Pinpoint the cell where the given text exists, returning its (X, Y) midpoint coordinate. 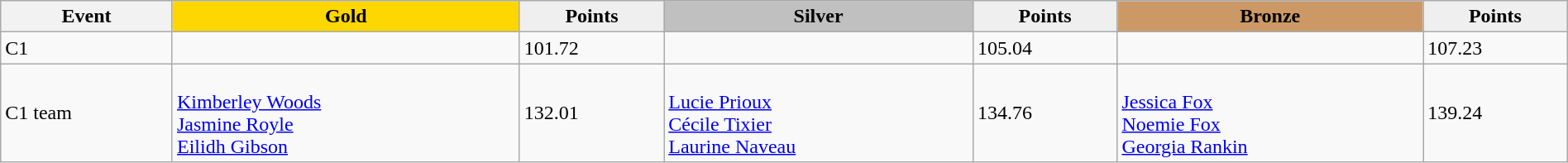
134.76 (1045, 113)
132.01 (592, 113)
Event (87, 17)
C1 (87, 48)
107.23 (1495, 48)
Lucie PriouxCécile TixierLaurine Naveau (819, 113)
105.04 (1045, 48)
Bronze (1270, 17)
Gold (346, 17)
139.24 (1495, 113)
101.72 (592, 48)
Kimberley WoodsJasmine RoyleEilidh Gibson (346, 113)
Silver (819, 17)
C1 team (87, 113)
Jessica FoxNoemie FoxGeorgia Rankin (1270, 113)
